Output the (X, Y) coordinate of the center of the cell containing the given text.  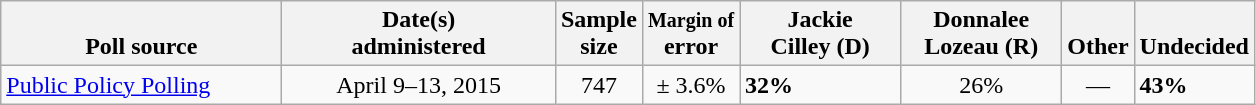
Undecided (1194, 34)
32% (820, 85)
DonnaleeLozeau (R) (982, 34)
747 (598, 85)
Other (1098, 34)
Public Policy Polling (142, 85)
Date(s)administered (419, 34)
JackieCilley (D) (820, 34)
Poll source (142, 34)
± 3.6% (690, 85)
43% (1194, 85)
April 9–13, 2015 (419, 85)
Samplesize (598, 34)
— (1098, 85)
26% (982, 85)
Margin oferror (690, 34)
